Provide the [x, y] coordinate of the cell's center where the given text is located.  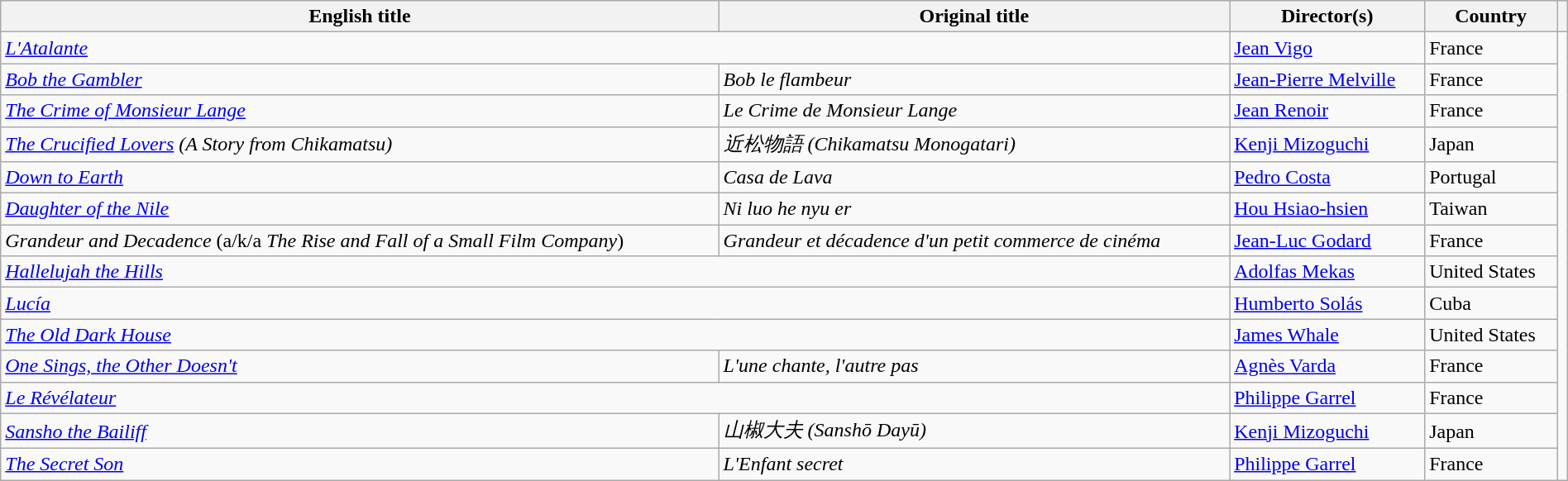
Adolfas Mekas [1327, 272]
Portugal [1491, 178]
近松物語 (Chikamatsu Monogatari) [974, 144]
L'Enfant secret [974, 464]
Grandeur and Decadence (a/k/a The Rise and Fall of a Small Film Company) [360, 240]
Down to Earth [360, 178]
Taiwan [1491, 209]
Lucía [615, 303]
Agnès Varda [1327, 366]
Daughter of the Nile [360, 209]
James Whale [1327, 335]
Pedro Costa [1327, 178]
Jean Vigo [1327, 48]
Hallelujah the Hills [615, 272]
The Old Dark House [615, 335]
One Sings, the Other Doesn't [360, 366]
Jean-Luc Godard [1327, 240]
Bob le flambeur [974, 79]
Jean Renoir [1327, 111]
L'Atalante [615, 48]
The Crucified Lovers (A Story from Chikamatsu) [360, 144]
Jean-Pierre Melville [1327, 79]
Humberto Solás [1327, 303]
Sansho the Bailiff [360, 431]
Original title [974, 17]
Director(s) [1327, 17]
Bob the Gambler [360, 79]
Casa de Lava [974, 178]
山椒大夫 (Sanshō Dayū) [974, 431]
Hou Hsiao-hsien [1327, 209]
Le Crime de Monsieur Lange [974, 111]
Le Révélateur [615, 398]
The Secret Son [360, 464]
Cuba [1491, 303]
English title [360, 17]
Ni luo he nyu er [974, 209]
The Crime of Monsieur Lange [360, 111]
Grandeur et décadence d'un petit commerce de cinéma [974, 240]
L'une chante, l'autre pas [974, 366]
Country [1491, 17]
